Search for the cell housing the specified text and yield its (x, y) center coordinate. 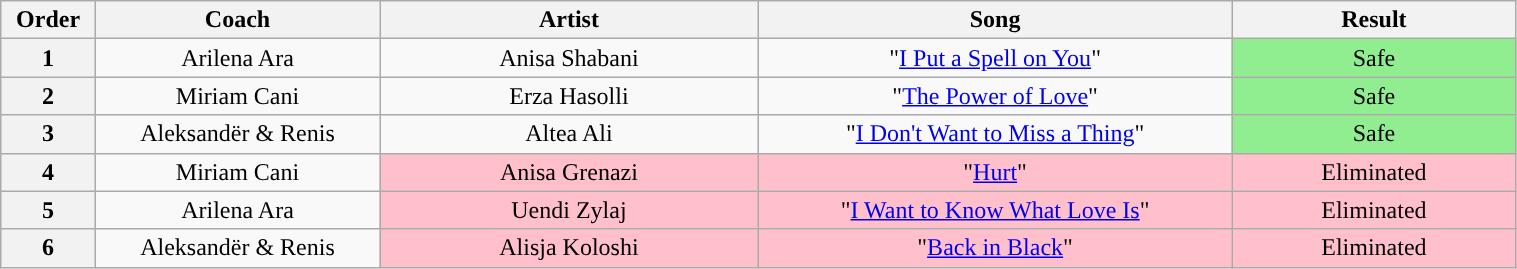
Anisa Grenazi (570, 172)
"I Don't Want to Miss a Thing" (995, 134)
Order (48, 20)
Uendi Zylaj (570, 210)
Result (1374, 20)
1 (48, 58)
Erza Hasolli (570, 96)
3 (48, 134)
"Hurt" (995, 172)
Altea Ali (570, 134)
"Back in Black" (995, 248)
Song (995, 20)
Coach (237, 20)
5 (48, 210)
Anisa Shabani (570, 58)
6 (48, 248)
4 (48, 172)
"I Want to Know What Love Is" (995, 210)
"The Power of Love" (995, 96)
2 (48, 96)
Alisja Koloshi (570, 248)
Artist (570, 20)
"I Put a Spell on You" (995, 58)
